Find where the given text appears and provide that cell's center as (x, y) coordinate. 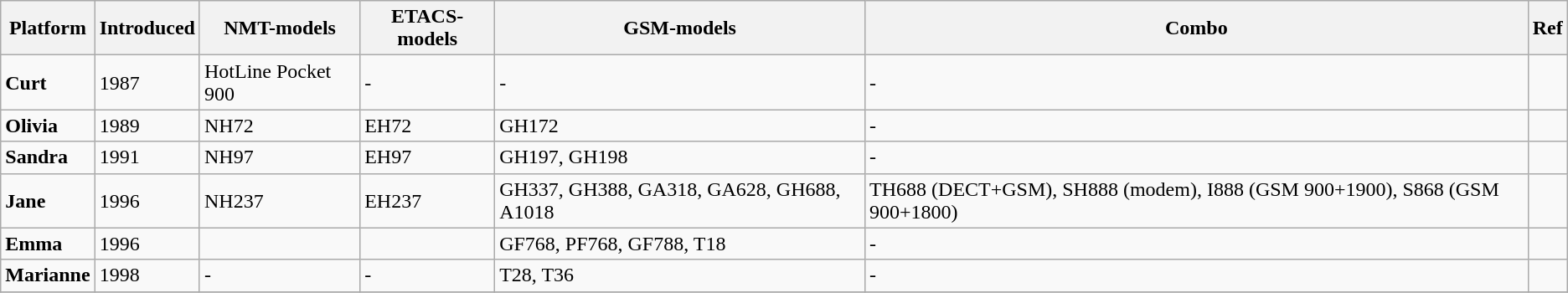
EH97 (427, 157)
GF768, PF768, GF788, T18 (680, 244)
NMT-models (280, 28)
TH688 (DECT+GSM), SH888 (modem), I888 (GSM 900+1900), S868 (GSM 900+1800) (1197, 201)
1991 (147, 157)
Sandra (48, 157)
GH172 (680, 126)
EH237 (427, 201)
NH97 (280, 157)
Emma (48, 244)
Combo (1197, 28)
Jane (48, 201)
NH237 (280, 201)
Marianne (48, 275)
Platform (48, 28)
GH337, GH388, GA318, GA628, GH688, A1018 (680, 201)
GH197, GH198 (680, 157)
Curt (48, 82)
GSM-models (680, 28)
HotLine Pocket 900 (280, 82)
1987 (147, 82)
Olivia (48, 126)
1998 (147, 275)
Introduced (147, 28)
ETACS-models (427, 28)
Ref (1548, 28)
T28, T36 (680, 275)
EH72 (427, 126)
1989 (147, 126)
NH72 (280, 126)
